Pinpoint the cell where the given text exists, returning its [x, y] midpoint coordinate. 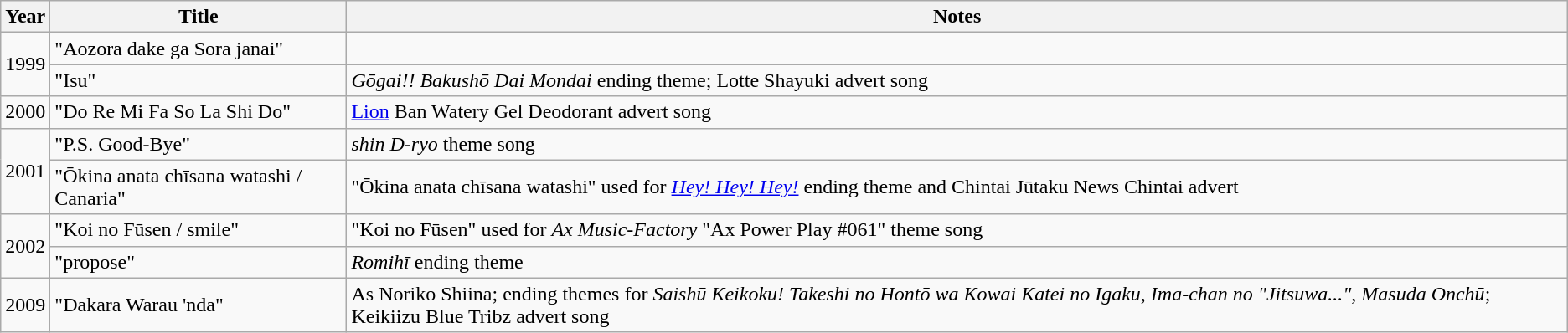
"Ōkina anata chīsana watashi / Canaria" [199, 187]
"P.S. Good-Bye" [199, 144]
"Dakara Warau 'nda" [199, 305]
"Koi no Fūsen / smile" [199, 230]
Gōgai!! Bakushō Dai Mondai ending theme; Lotte Shayuki advert song [957, 80]
Romihī ending theme [957, 262]
Year [25, 17]
"Ōkina anata chīsana watashi" used for Hey! Hey! Hey! ending theme and Chintai Jūtaku News Chintai advert [957, 187]
shin D-ryo theme song [957, 144]
2000 [25, 112]
"Koi no Fūsen" used for Ax Music-Factory "Ax Power Play #061" theme song [957, 230]
2001 [25, 171]
Notes [957, 17]
"Isu" [199, 80]
1999 [25, 64]
"propose" [199, 262]
"Aozora dake ga Sora janai" [199, 49]
Lion Ban Watery Gel Deodorant advert song [957, 112]
"Do Re Mi Fa So La Shi Do" [199, 112]
Title [199, 17]
2002 [25, 246]
2009 [25, 305]
